Search for the cell housing the specified text and yield its (x, y) center coordinate. 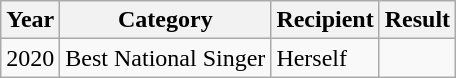
Best National Singer (166, 58)
Herself (325, 58)
Result (417, 20)
Category (166, 20)
2020 (30, 58)
Recipient (325, 20)
Year (30, 20)
